Capture the cell that displays the provided text and extract its (x, y) central coordinate. 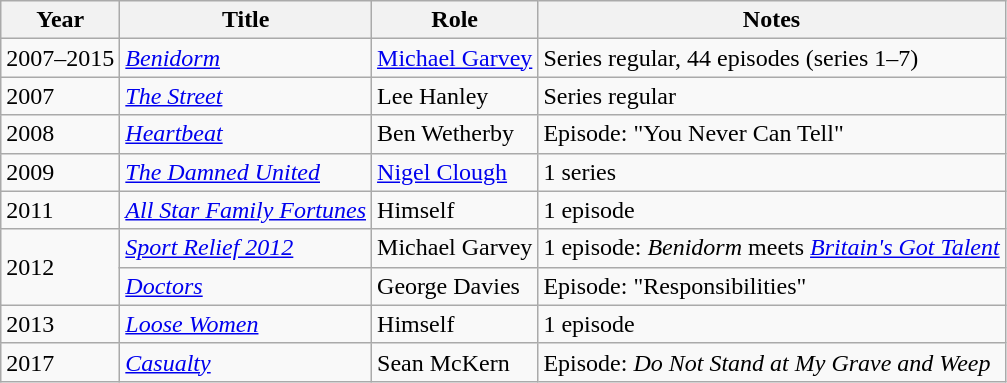
Title (246, 20)
Loose Women (246, 324)
Year (60, 20)
George Davies (455, 286)
Heartbeat (246, 134)
The Street (246, 96)
2017 (60, 362)
Nigel Clough (455, 172)
2012 (60, 267)
Lee Hanley (455, 96)
2011 (60, 210)
2013 (60, 324)
Role (455, 20)
Episode: Do Not Stand at My Grave and Weep (772, 362)
Notes (772, 20)
2009 (60, 172)
1 series (772, 172)
Casualty (246, 362)
Sean McKern (455, 362)
Episode: "Responsibilities" (772, 286)
Episode: "You Never Can Tell" (772, 134)
2007 (60, 96)
Sport Relief 2012 (246, 248)
Ben Wetherby (455, 134)
1 episode: Benidorm meets Britain's Got Talent (772, 248)
Doctors (246, 286)
2007–2015 (60, 58)
All Star Family Fortunes (246, 210)
The Damned United (246, 172)
2008 (60, 134)
Series regular (772, 96)
Benidorm (246, 58)
Series regular, 44 episodes (series 1–7) (772, 58)
